Capture the cell that displays the provided text and extract its (x, y) central coordinate. 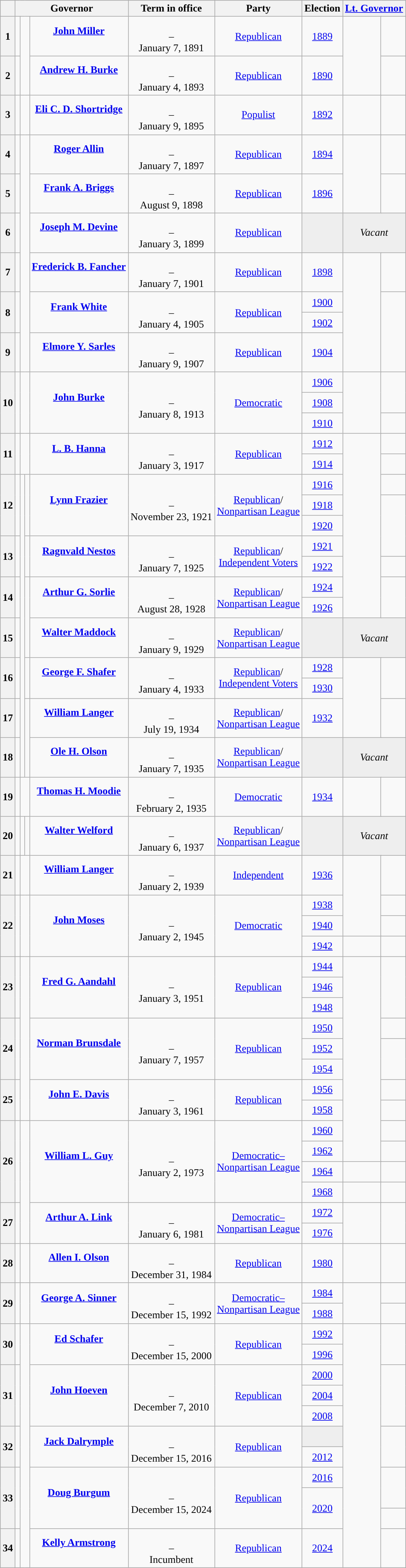
1988 (323, 1313)
–January 7, 1891 (171, 36)
–December 15, 2000 (171, 1344)
L. B. Hanna (79, 454)
1889 (323, 36)
Independent (259, 875)
2008 (323, 1416)
–January 2, 1973 (171, 1161)
Lt. Governor (374, 9)
George A. Sinner (79, 1303)
1924 (323, 587)
22 (8, 926)
1920 (323, 526)
27 (8, 1223)
26 (8, 1161)
–August 28, 1928 (171, 597)
Joseph M. Devine (79, 233)
Populist (259, 115)
23 (8, 987)
–January 2, 1945 (171, 926)
1948 (323, 1008)
Norman Brunsdale (79, 1049)
Frank A. Briggs (79, 193)
16 (8, 678)
1906 (323, 382)
–January 3, 1899 (171, 233)
–January 9, 1895 (171, 115)
1944 (323, 967)
7 (8, 272)
1992 (323, 1334)
–February 2, 1935 (171, 797)
–January 4, 1893 (171, 76)
1922 (323, 567)
1910 (323, 423)
1984 (323, 1293)
Eli C. D. Shortridge (79, 115)
1908 (323, 403)
24 (8, 1049)
2024 (323, 1548)
32 (8, 1447)
–January 7, 1925 (171, 556)
1950 (323, 1028)
John Miller (79, 36)
1968 (323, 1192)
Frank White (79, 312)
1892 (323, 115)
–January 6, 1937 (171, 836)
1890 (323, 76)
Arthur G. Sorlie (79, 597)
Thomas H. Moodie (79, 797)
Ole H. Olson (79, 757)
1894 (323, 154)
Walter Maddock (79, 638)
–December 15, 2016 (171, 1447)
19 (8, 797)
12 (8, 505)
–January 6, 1981 (171, 1223)
Fred G. Aandahl (79, 987)
15 (8, 638)
1940 (323, 926)
1904 (323, 352)
1934 (323, 797)
–January 4, 1905 (171, 312)
9 (8, 352)
2 (8, 76)
11 (8, 454)
–January 9, 1929 (171, 638)
–July 19, 1934 (171, 718)
–January 7, 1935 (171, 757)
1900 (323, 302)
Doug Burgum (79, 1498)
–November 23, 1921 (171, 505)
–January 3, 1951 (171, 987)
29 (8, 1303)
1958 (323, 1110)
20 (8, 836)
2004 (323, 1395)
28 (8, 1263)
10 (8, 403)
5 (8, 193)
1918 (323, 505)
John Moses (79, 926)
Ed Schafer (79, 1344)
Jack Dalrymple (79, 1447)
George F. Shafer (79, 678)
–December 15, 1992 (171, 1303)
Andrew H. Burke (79, 76)
Term in office (171, 9)
–January 9, 1907 (171, 352)
–January 3, 1961 (171, 1100)
18 (8, 757)
Walter Welford (79, 836)
–January 8, 1913 (171, 403)
30 (8, 1344)
1972 (323, 1213)
21 (8, 875)
33 (8, 1498)
Roger Allin (79, 154)
1898 (323, 272)
–January 7, 1901 (171, 272)
Governor (72, 9)
2016 (323, 1477)
1936 (323, 875)
1896 (323, 193)
–December 7, 2010 (171, 1395)
–January 2, 1939 (171, 875)
1932 (323, 718)
1942 (323, 946)
6 (8, 233)
1928 (323, 667)
William L. Guy (79, 1161)
25 (8, 1100)
1 (8, 36)
1930 (323, 688)
John E. Davis (79, 1100)
Ragnvald Nestos (79, 556)
1962 (323, 1151)
–December 31, 1984 (171, 1263)
3 (8, 115)
Election (323, 9)
1946 (323, 987)
2012 (323, 1457)
17 (8, 718)
8 (8, 312)
1914 (323, 464)
1954 (323, 1069)
Party (259, 9)
–January 4, 1933 (171, 678)
31 (8, 1395)
Lynn Frazier (79, 505)
2020 (323, 1508)
1980 (323, 1263)
1926 (323, 608)
13 (8, 556)
–August 9, 1898 (171, 193)
Elmore Y. Sarles (79, 352)
Frederick B. Fancher (79, 272)
1976 (323, 1233)
1952 (323, 1049)
–January 7, 1957 (171, 1049)
1964 (323, 1172)
Allen I. Olson (79, 1263)
–December 15, 2024 (171, 1498)
14 (8, 597)
John Hoeven (79, 1395)
John Burke (79, 403)
4 (8, 154)
–January 7, 1897 (171, 154)
1921 (323, 546)
34 (8, 1548)
1916 (323, 485)
Arthur A. Link (79, 1223)
1956 (323, 1090)
–Incumbent (171, 1548)
–January 3, 1917 (171, 454)
1960 (323, 1131)
1996 (323, 1354)
Kelly Armstrong (79, 1548)
2000 (323, 1375)
1938 (323, 905)
1912 (323, 444)
1902 (323, 322)
